Return (x, y) of the center of cell containing provided text 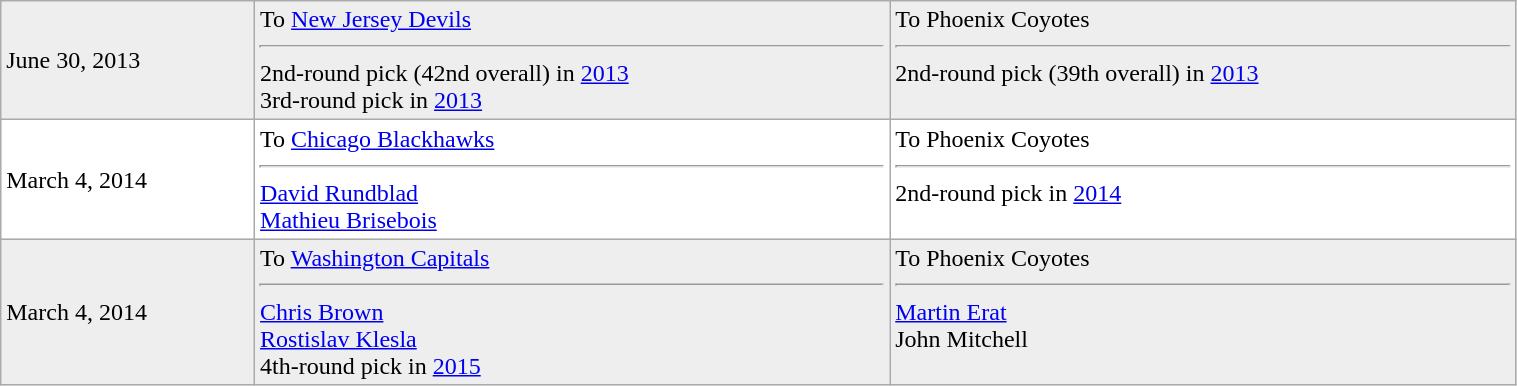
To Phoenix Coyotes 2nd-round pick in 2014 (1203, 180)
To Washington CapitalsChris BrownRostislav Klesla4th-round pick in 2015 (572, 312)
To New Jersey Devils 2nd-round pick (42nd overall) in 20133rd-round pick in 2013 (572, 60)
To Chicago Blackhawks David RundbladMathieu Brisebois (572, 180)
June 30, 2013 (128, 60)
To Phoenix CoyotesMartin EratJohn Mitchell (1203, 312)
To Phoenix Coyotes 2nd-round pick (39th overall) in 2013 (1203, 60)
